Output the [X, Y] coordinate of the center of the cell containing the given text.  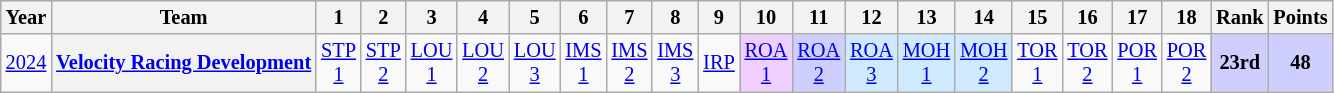
STP1 [338, 63]
8 [675, 17]
15 [1037, 17]
TOR1 [1037, 63]
IMS2 [629, 63]
5 [535, 17]
14 [984, 17]
10 [766, 17]
LOU1 [432, 63]
2 [384, 17]
4 [483, 17]
POR1 [1136, 63]
IRP [718, 63]
11 [818, 17]
13 [926, 17]
IMS3 [675, 63]
6 [583, 17]
1 [338, 17]
Points [1300, 17]
STP2 [384, 63]
18 [1186, 17]
ROA1 [766, 63]
16 [1087, 17]
12 [872, 17]
7 [629, 17]
2024 [26, 63]
POR2 [1186, 63]
Year [26, 17]
MOH1 [926, 63]
9 [718, 17]
48 [1300, 63]
Team [184, 17]
IMS1 [583, 63]
Velocity Racing Development [184, 63]
23rd [1240, 63]
ROA3 [872, 63]
3 [432, 17]
TOR2 [1087, 63]
ROA2 [818, 63]
MOH2 [984, 63]
Rank [1240, 17]
LOU3 [535, 63]
LOU2 [483, 63]
17 [1136, 17]
